Locate the cell with the specified text and output its [x, y] center coordinate. 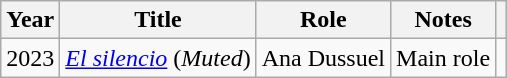
Main role [444, 58]
Role [323, 20]
Ana Dussuel [323, 58]
El silencio (Muted) [158, 58]
Notes [444, 20]
Title [158, 20]
2023 [30, 58]
Year [30, 20]
